Scan for the cell matching the given text and deliver its [X, Y] coordinate at center. 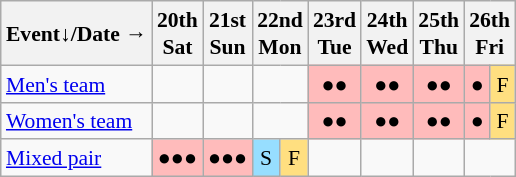
S [266, 158]
21stSun [228, 33]
Mixed pair [76, 158]
20thSat [178, 33]
Women's team [76, 120]
Event↓/Date → [76, 33]
25thThu [438, 33]
22ndMon [280, 33]
26thFri [490, 33]
Men's team [76, 84]
23rdTue [334, 33]
24thWed [387, 33]
